Return [x, y] of the center of cell containing provided text 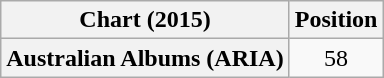
Position [336, 20]
58 [336, 58]
Australian Albums (ARIA) [145, 58]
Chart (2015) [145, 20]
